Detect which cell encompasses the target text, then output its [x, y] center coordinate. 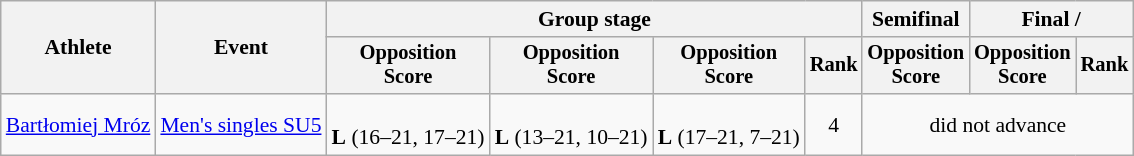
L (16–21, 17–21) [408, 124]
Bartłomiej Mróz [78, 124]
Men's singles SU5 [240, 124]
L (13–21, 10–21) [572, 124]
Semifinal [916, 19]
L (17–21, 7–21) [729, 124]
Final / [1051, 19]
4 [834, 124]
Group stage [595, 19]
Athlete [78, 48]
did not advance [998, 124]
Event [240, 48]
